From the cell containing the given text, extract its center point as (x, y) coordinate. 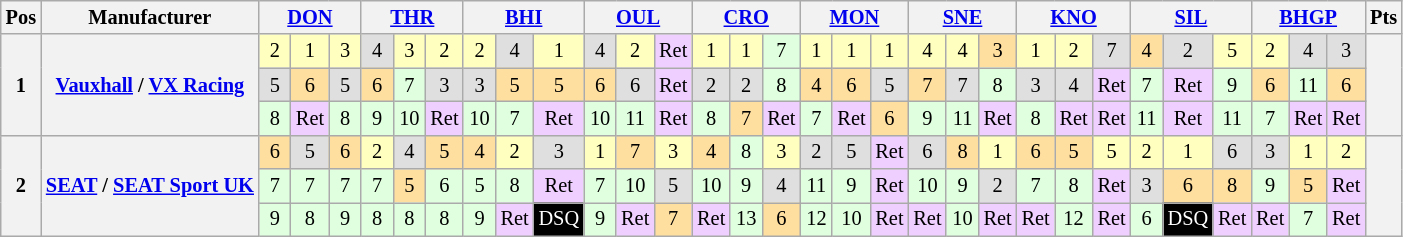
OUL (638, 17)
SIL (1192, 17)
SNE (962, 17)
DON (310, 17)
CRO (746, 17)
Pos (21, 17)
13 (746, 219)
MON (854, 17)
Vauxhall / VX Racing (150, 84)
THR (412, 17)
BHI (524, 17)
BHGP (1308, 17)
Manufacturer (150, 17)
SEAT / SEAT Sport UK (150, 186)
KNO (1074, 17)
Pts (1384, 17)
